Determine the [x, y] coordinate at the center of the cell enclosing the given text.  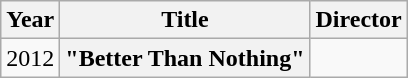
Title [185, 20]
"Better Than Nothing" [185, 58]
Year [30, 20]
Director [358, 20]
2012 [30, 58]
